Locate the cell with the specified text and output its (X, Y) center coordinate. 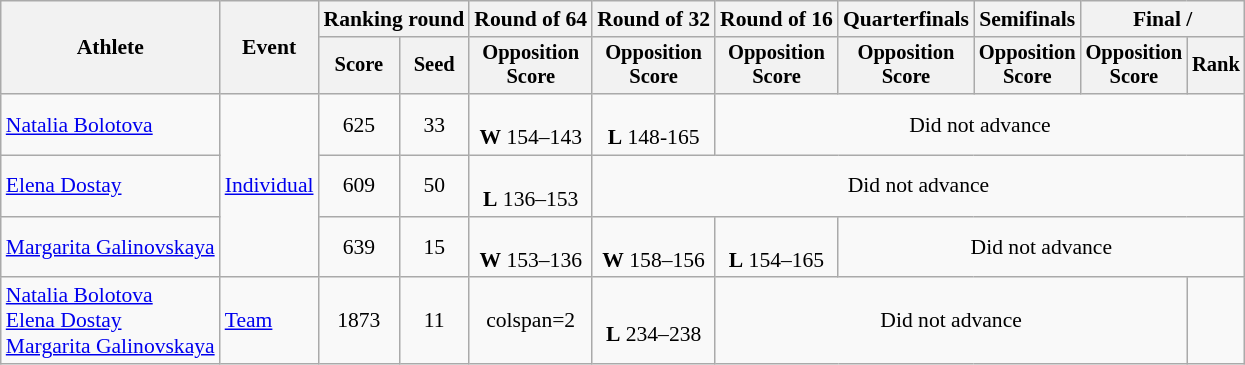
625 (360, 124)
L 154–165 (776, 248)
11 (434, 322)
Natalia Bolotova (110, 124)
Quarterfinals (906, 19)
Seed (434, 66)
Final / (1163, 19)
Rank (1216, 66)
1873 (360, 322)
W 153–136 (530, 248)
Round of 16 (776, 19)
Semifinals (1028, 19)
Elena Dostay (110, 186)
Round of 64 (530, 19)
Event (270, 48)
Round of 32 (654, 19)
Team (270, 322)
Score (360, 66)
50 (434, 186)
Natalia BolotovaElena DostayMargarita Galinovskaya (110, 322)
W 154–143 (530, 124)
L 136–153 (530, 186)
33 (434, 124)
Individual (270, 186)
W 158–156 (654, 248)
Margarita Galinovskaya (110, 248)
Ranking round (394, 19)
L 234–238 (654, 322)
609 (360, 186)
639 (360, 248)
Athlete (110, 48)
L 148-165 (654, 124)
colspan=2 (530, 322)
15 (434, 248)
